Search for the cell housing the specified text and yield its [X, Y] center coordinate. 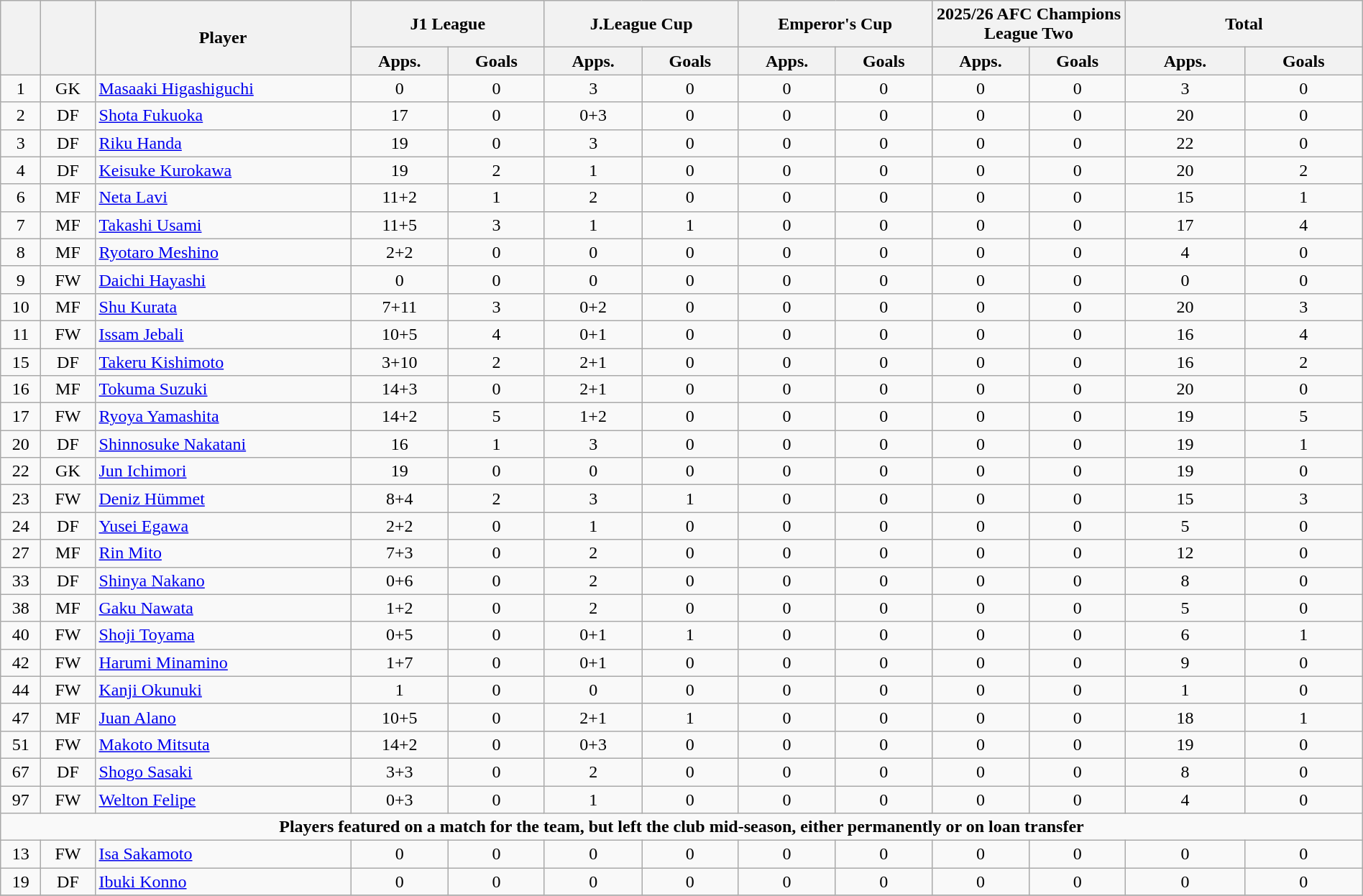
42 [21, 662]
44 [21, 690]
Gaku Nawata [223, 608]
23 [21, 499]
Total [1244, 24]
Players featured on a match for the team, but left the club mid-season, either permanently or on loan transfer [681, 827]
Emperor's Cup [835, 24]
11+2 [400, 198]
Ibuki Konno [223, 882]
Yusei Egawa [223, 526]
11+5 [400, 225]
Ryotaro Meshino [223, 252]
11 [21, 334]
Shoji Toyama [223, 635]
0+2 [592, 307]
33 [21, 581]
Kanji Okunuki [223, 690]
Keisuke Kurokawa [223, 170]
Issam Jebali [223, 334]
51 [21, 744]
0+6 [400, 581]
Tokuma Suzuki [223, 389]
Ryoya Yamashita [223, 417]
27 [21, 553]
Harumi Minamino [223, 662]
1+7 [400, 662]
Shogo Sasaki [223, 772]
Welton Felipe [223, 800]
J1 League [447, 24]
Jun Ichimori [223, 471]
Daichi Hayashi [223, 280]
47 [21, 717]
Juan Alano [223, 717]
13 [21, 854]
Takeru Kishimoto [223, 361]
Shinnosuke Nakatani [223, 444]
Shota Fukuoka [223, 116]
7+3 [400, 553]
0+5 [400, 635]
3+10 [400, 361]
Shu Kurata [223, 307]
2025/26 AFC Champions League Two [1028, 24]
7+11 [400, 307]
8+4 [400, 499]
Shinya Nakano [223, 581]
24 [21, 526]
14+3 [400, 389]
38 [21, 608]
3+3 [400, 772]
Deniz Hümmet [223, 499]
J.League Cup [641, 24]
12 [1185, 553]
Neta Lavi [223, 198]
97 [21, 800]
7 [21, 225]
Makoto Mitsuta [223, 744]
Riku Handa [223, 143]
67 [21, 772]
Takashi Usami [223, 225]
Isa Sakamoto [223, 854]
Masaaki Higashiguchi [223, 88]
10 [21, 307]
18 [1185, 717]
Rin Mito [223, 553]
Player [223, 37]
40 [21, 635]
